Pinpoint the cell where the given text exists, returning its (x, y) midpoint coordinate. 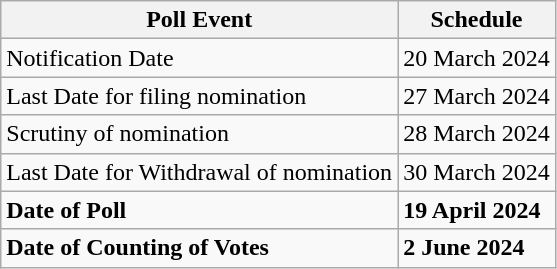
2 June 2024 (477, 248)
Last Date for Withdrawal of nomination (200, 172)
20 March 2024 (477, 58)
30 March 2024 (477, 172)
Schedule (477, 20)
27 March 2024 (477, 96)
28 March 2024 (477, 134)
19 April 2024 (477, 210)
Date of Poll (200, 210)
Last Date for filing nomination (200, 96)
Poll Event (200, 20)
Scrutiny of nomination (200, 134)
Notification Date (200, 58)
Date of Counting of Votes (200, 248)
